Identify which cell holds the provided text, then report its [X, Y] central coordinate. 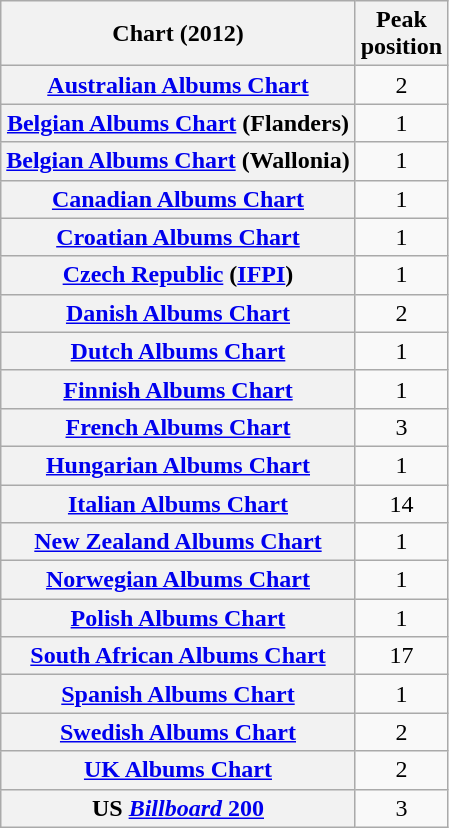
New Zealand Albums Chart [178, 542]
Canadian Albums Chart [178, 199]
Hungarian Albums Chart [178, 465]
Danish Albums Chart [178, 313]
Dutch Albums Chart [178, 351]
Swedish Albums Chart [178, 732]
French Albums Chart [178, 427]
UK Albums Chart [178, 770]
Belgian Albums Chart (Wallonia) [178, 161]
Italian Albums Chart [178, 503]
South African Albums Chart [178, 656]
Finnish Albums Chart [178, 389]
Belgian Albums Chart (Flanders) [178, 123]
Chart (2012) [178, 34]
Australian Albums Chart [178, 85]
Polish Albums Chart [178, 618]
Czech Republic (IFPI) [178, 275]
Peakposition [401, 34]
Croatian Albums Chart [178, 237]
US Billboard 200 [178, 808]
17 [401, 656]
Spanish Albums Chart [178, 694]
14 [401, 503]
Norwegian Albums Chart [178, 580]
